Capture the cell that displays the provided text and extract its [x, y] central coordinate. 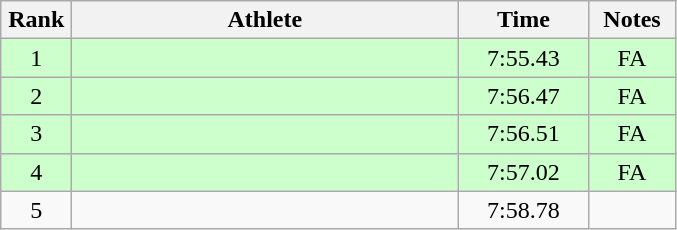
7:56.51 [524, 134]
3 [36, 134]
2 [36, 96]
Notes [632, 20]
7:56.47 [524, 96]
Rank [36, 20]
7:58.78 [524, 210]
Time [524, 20]
7:55.43 [524, 58]
1 [36, 58]
5 [36, 210]
Athlete [265, 20]
4 [36, 172]
7:57.02 [524, 172]
